Determine the (x, y) coordinate at the center of the cell enclosing the given text.  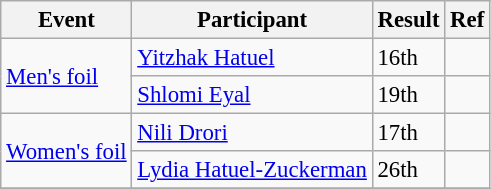
Ref (468, 20)
Participant (252, 20)
Yitzhak Hatuel (252, 58)
Men's foil (66, 76)
17th (408, 133)
Lydia Hatuel-Zuckerman (252, 170)
16th (408, 58)
Event (66, 20)
Result (408, 20)
Women's foil (66, 152)
19th (408, 95)
Shlomi Eyal (252, 95)
Nili Drori (252, 133)
26th (408, 170)
